Return the [X, Y] coordinate for the center point of the cell that contains the specified text.  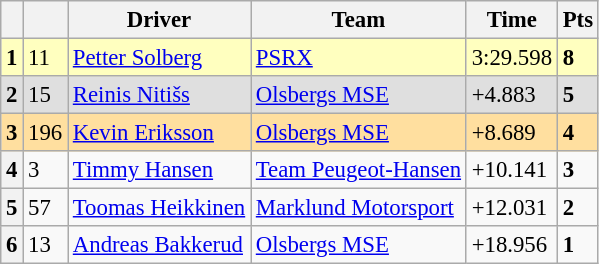
Kevin Eriksson [160, 133]
PSRX [358, 58]
+18.956 [512, 245]
Team [358, 20]
Reinis Nitišs [160, 95]
13 [46, 245]
Time [512, 20]
Pts [578, 20]
15 [46, 95]
Driver [160, 20]
Petter Solberg [160, 58]
3:29.598 [512, 58]
+12.031 [512, 208]
Team Peugeot-Hansen [358, 170]
Andreas Bakkerud [160, 245]
Timmy Hansen [160, 170]
196 [46, 133]
57 [46, 208]
Toomas Heikkinen [160, 208]
Marklund Motorsport [358, 208]
11 [46, 58]
+8.689 [512, 133]
+10.141 [512, 170]
6 [12, 245]
+4.883 [512, 95]
8 [578, 58]
